Return (X, Y) of the center of cell containing provided text 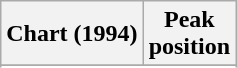
Chart (1994) (72, 34)
Peakposition (189, 34)
